Detect which cell encompasses the target text, then output its [X, Y] center coordinate. 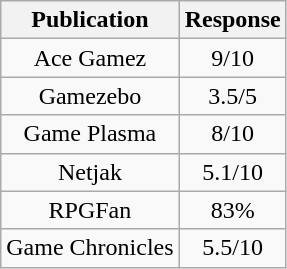
9/10 [232, 58]
RPGFan [90, 210]
Response [232, 20]
5.5/10 [232, 248]
3.5/5 [232, 96]
Game Chronicles [90, 248]
Gamezebo [90, 96]
Netjak [90, 172]
83% [232, 210]
5.1/10 [232, 172]
Ace Gamez [90, 58]
Game Plasma [90, 134]
Publication [90, 20]
8/10 [232, 134]
